Return the [x, y] coordinate for the center point of the cell that contains the specified text.  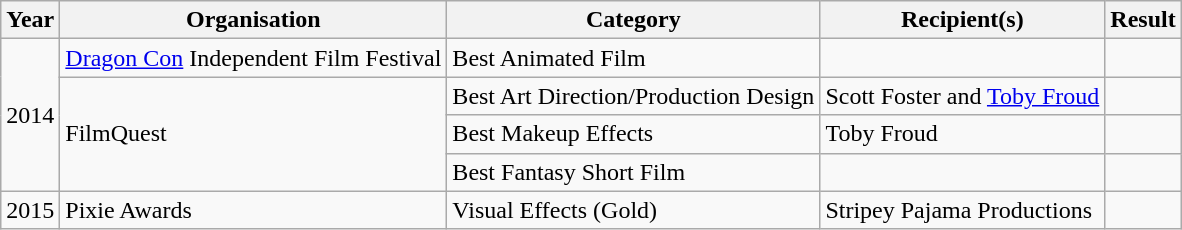
Visual Effects (Gold) [634, 210]
Dragon Con Independent Film Festival [254, 58]
2015 [30, 210]
Toby Froud [962, 134]
Best Art Direction/Production Design [634, 96]
Result [1143, 20]
2014 [30, 115]
Best Fantasy Short Film [634, 172]
Best Makeup Effects [634, 134]
Scott Foster and Toby Froud [962, 96]
Recipient(s) [962, 20]
Stripey Pajama Productions [962, 210]
FilmQuest [254, 134]
Pixie Awards [254, 210]
Best Animated Film [634, 58]
Category [634, 20]
Organisation [254, 20]
Year [30, 20]
